From the cell containing the given text, extract its center point as (X, Y) coordinate. 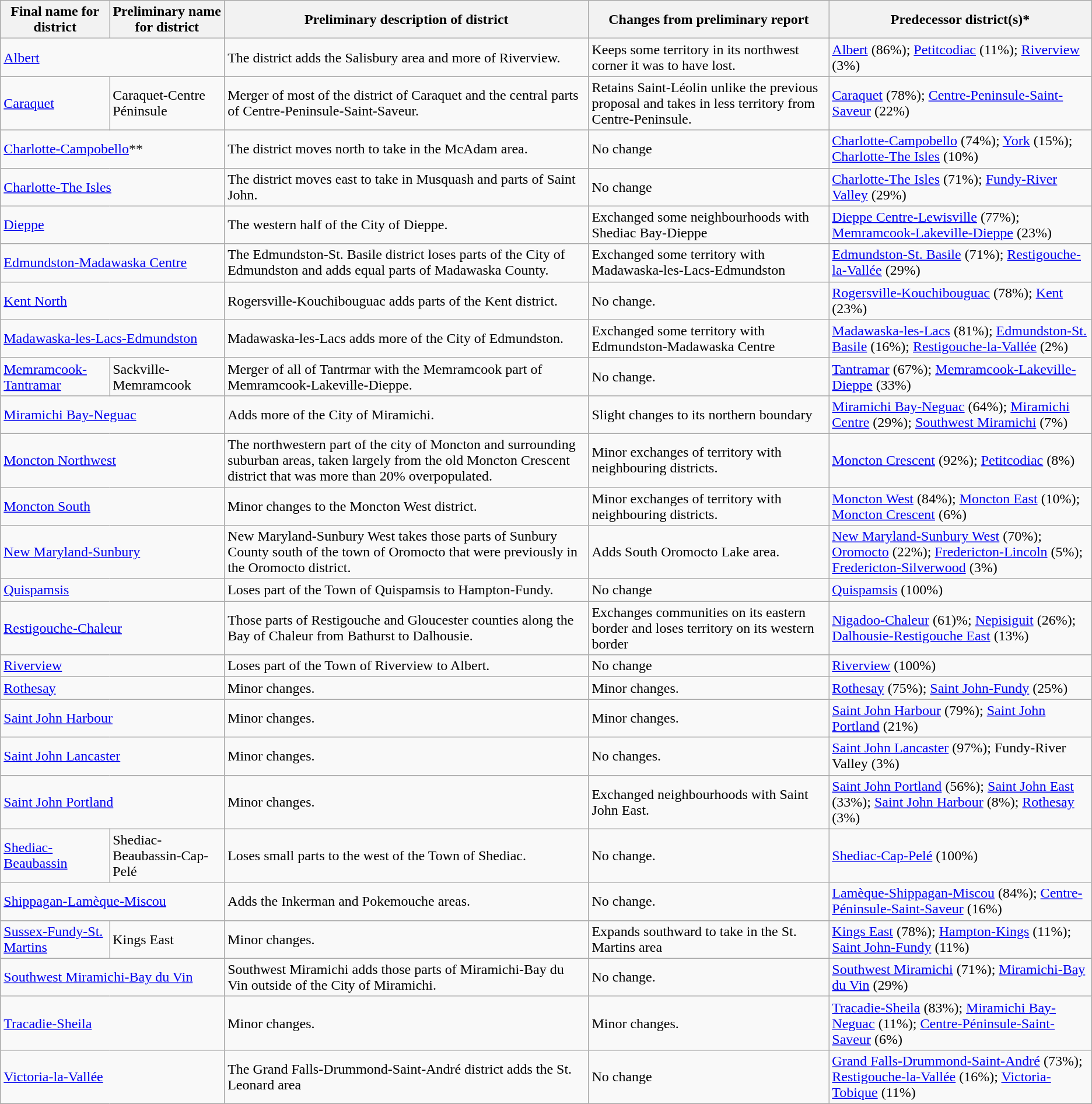
Edmundston-St. Basile (71%); Restigouche-la-Vallée (29%) (960, 262)
Rogersville-Kouchibouguac adds parts of the Kent district. (407, 301)
Loses part of the Town of Riverview to Albert. (407, 666)
New Maryland-Sunbury West takes those parts of Sunbury County south of the town of Oromocto that were previously in the Oromocto district. (407, 552)
Exchanged some territory with Madawaska-les-Lacs-Edmundston (709, 262)
Moncton West (84%); Moncton East (10%); Moncton Crescent (6%) (960, 506)
Expands southward to take in the St. Martins area (709, 939)
Albert (113, 57)
Caraquet (78%); Centre-Peninsule-Saint-Saveur (22%) (960, 103)
Shediac-Beaubassin-Cap-Pelé (167, 856)
Those parts of Restigouche and Gloucester counties along the Bay of Chaleur from Bathurst to Dalhousie. (407, 628)
Dieppe Centre-Lewisville (77%); Memramcook-Lakeville-Dieppe (23%) (960, 225)
Merger of most of the district of Caraquet and the central parts of Centre-Peninsule-Saint-Saveur. (407, 103)
Kings East (78%); Hampton-Kings (11%); Saint John-Fundy (11%) (960, 939)
Quispamsis (100%) (960, 590)
Predecessor district(s)* (960, 20)
Adds South Oromocto Lake area. (709, 552)
Moncton Northwest (113, 460)
Loses part of the Town of Quispamsis to Hampton-Fundy. (407, 590)
Charlotte-The Isles (71%); Fundy-River Valley (29%) (960, 187)
Shediac-Cap-Pelé (100%) (960, 856)
The district moves east to take in Musquash and parts of Saint John. (407, 187)
Saint John Harbour (79%); Saint John Portland (21%) (960, 719)
Exchanged some territory with Edmundston-Madawaska Centre (709, 338)
Edmundston-Madawaska Centre (113, 262)
Saint John Lancaster (113, 756)
Saint John Harbour (113, 719)
Saint John Portland (56%); Saint John East (33%); Saint John Harbour (8%); Rothesay (3%) (960, 802)
Saint John Portland (113, 802)
Madawaska-les-Lacs-Edmundston (113, 338)
Rogersville-Kouchibouguac (78%); Kent (23%) (960, 301)
Kings East (167, 939)
Southwest Miramichi (71%); Miramichi-Bay du Vin (29%) (960, 977)
Southwest Miramichi-Bay du Vin (113, 977)
Restigouche-Chaleur (113, 628)
Lamèque-Shippagan-Miscou (84%); Centre-Péninsule-Saint-Saveur (16%) (960, 902)
The Edmundston-St. Basile district loses parts of the City of Edmundston and adds equal parts of Madawaska County. (407, 262)
Rothesay (75%); Saint John-Fundy (25%) (960, 688)
Charlotte-Campobello (74%); York (15%); Charlotte-The Isles (10%) (960, 149)
Sussex-Fundy-St. Martins (55, 939)
Preliminary name for district (167, 20)
Rothesay (113, 688)
Saint John Lancaster (97%); Fundy-River Valley (3%) (960, 756)
New Maryland-Sunbury (113, 552)
Miramichi Bay-Neguac (113, 414)
Slight changes to its northern boundary (709, 414)
Dieppe (113, 225)
Adds more of the City of Miramichi. (407, 414)
Victoria-la-Vallée (113, 1077)
Riverview (113, 666)
The western half of the City of Dieppe. (407, 225)
Keeps some territory in its northwest corner it was to have lost. (709, 57)
Madawaska-les-Lacs (81%); Edmundston-St. Basile (16%); Restigouche-la-Vallée (2%) (960, 338)
Memramcook-Tantramar (55, 377)
Kent North (113, 301)
Nigadoo-Chaleur (61)%; Nepisiguit (26%); Dalhousie-Restigouche East (13%) (960, 628)
Caraquet-Centre Péninsule (167, 103)
Loses small parts to the west of the Town of Shediac. (407, 856)
Final name for district (55, 20)
The district adds the Salisbury area and more of Riverview. (407, 57)
Moncton South (113, 506)
Exchanges communities on its eastern border and loses territory on its western border (709, 628)
Charlotte-The Isles (113, 187)
Shediac-Beaubassin (55, 856)
Shippagan-Lamèque-Miscou (113, 902)
Preliminary description of district (407, 20)
Quispamsis (113, 590)
Madawaska-les-Lacs adds more of the City of Edmundston. (407, 338)
No changes. (709, 756)
New Maryland-Sunbury West (70%); Oromocto (22%); Fredericton-Lincoln (5%); Fredericton-Silverwood (3%) (960, 552)
Riverview (100%) (960, 666)
Sackville-Memramcook (167, 377)
Caraquet (55, 103)
Changes from preliminary report (709, 20)
Southwest Miramichi adds those parts of Miramichi-Bay du Vin outside of the City of Miramichi. (407, 977)
The Grand Falls-Drummond-Saint-André district adds the St. Leonard area (407, 1077)
Charlotte-Campobello** (113, 149)
The district moves north to take in the McAdam area. (407, 149)
Minor changes to the Moncton West district. (407, 506)
Merger of all of Tantrmar with the Memramcook part of Memramcook-Lakeville-Dieppe. (407, 377)
Exchanged some neighbourhoods with Shediac Bay-Dieppe (709, 225)
Moncton Crescent (92%); Petitcodiac (8%) (960, 460)
Exchanged neighbourhoods with Saint John East. (709, 802)
Retains Saint-Léolin unlike the previous proposal and takes in less territory from Centre-Peninsule. (709, 103)
Albert (86%); Petitcodiac (11%); Riverview (3%) (960, 57)
Tantramar (67%); Memramcook-Lakeville-Dieppe (33%) (960, 377)
Adds the Inkerman and Pokemouche areas. (407, 902)
Tracadie-Sheila (83%); Miramichi Bay-Neguac (11%); Centre-Péninsule-Saint-Saveur (6%) (960, 1023)
Tracadie-Sheila (113, 1023)
Grand Falls-Drummond-Saint-André (73%); Restigouche-la-Vallée (16%); Victoria-Tobique (11%) (960, 1077)
Miramichi Bay-Neguac (64%); Miramichi Centre (29%); Southwest Miramichi (7%) (960, 414)
